Return (x, y) of the center of cell containing provided text 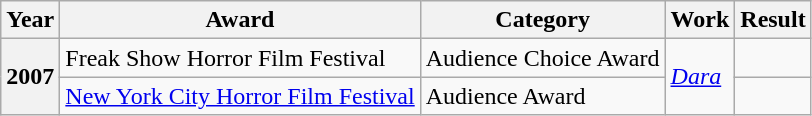
Award (240, 20)
Freak Show Horror Film Festival (240, 58)
Category (542, 20)
Result (773, 20)
New York City Horror Film Festival (240, 96)
Audience Choice Award (542, 58)
Work (700, 20)
Year (30, 20)
2007 (30, 77)
Dara (700, 77)
Audience Award (542, 96)
